Scan for the cell matching the given text and deliver its [x, y] coordinate at center. 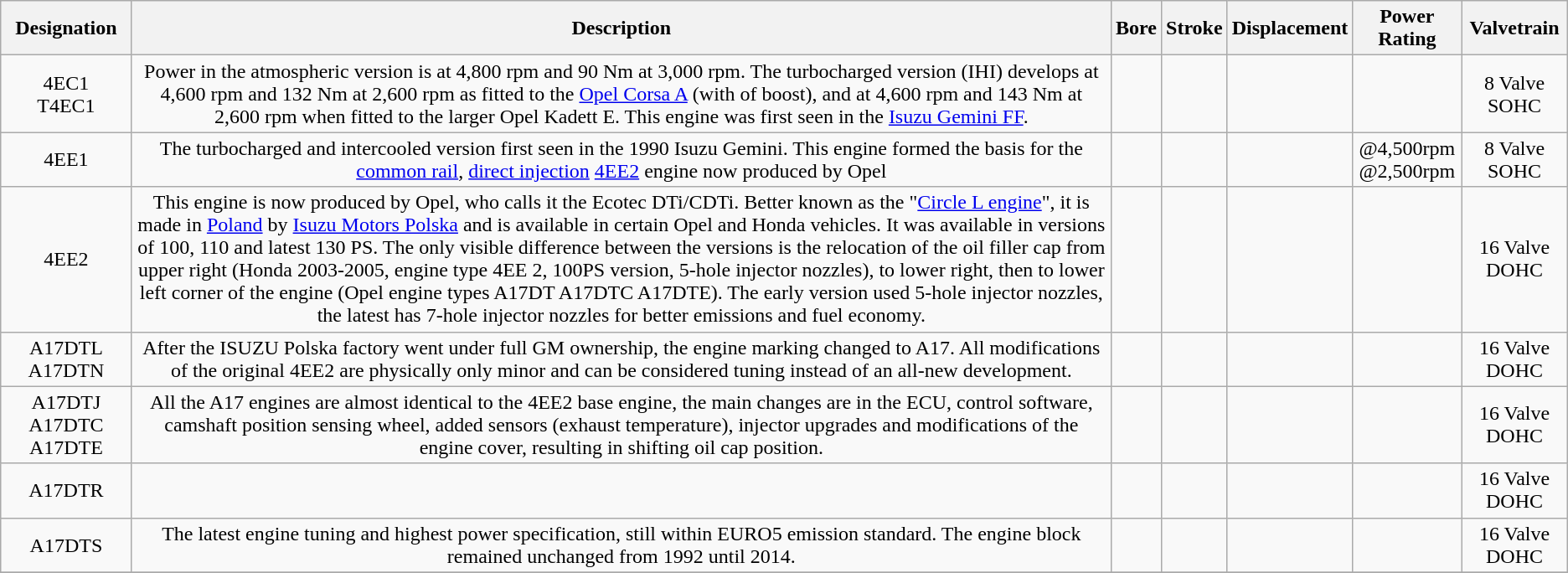
A17DTJ A17DTC A17DTE [66, 425]
Description [622, 28]
Bore [1137, 28]
A17DTR [66, 491]
A17DTL A17DTN [66, 359]
Power Rating [1407, 28]
4EC1T4EC1 [66, 94]
@4,500rpm @2,500rpm [1407, 159]
Designation [66, 28]
4EE1 [66, 159]
Valvetrain [1514, 28]
4EE2 [66, 260]
Stroke [1194, 28]
A17DTS [66, 545]
Displacement [1290, 28]
